For the text-containing cell, return its midpoint in [x, y] coordinate format. 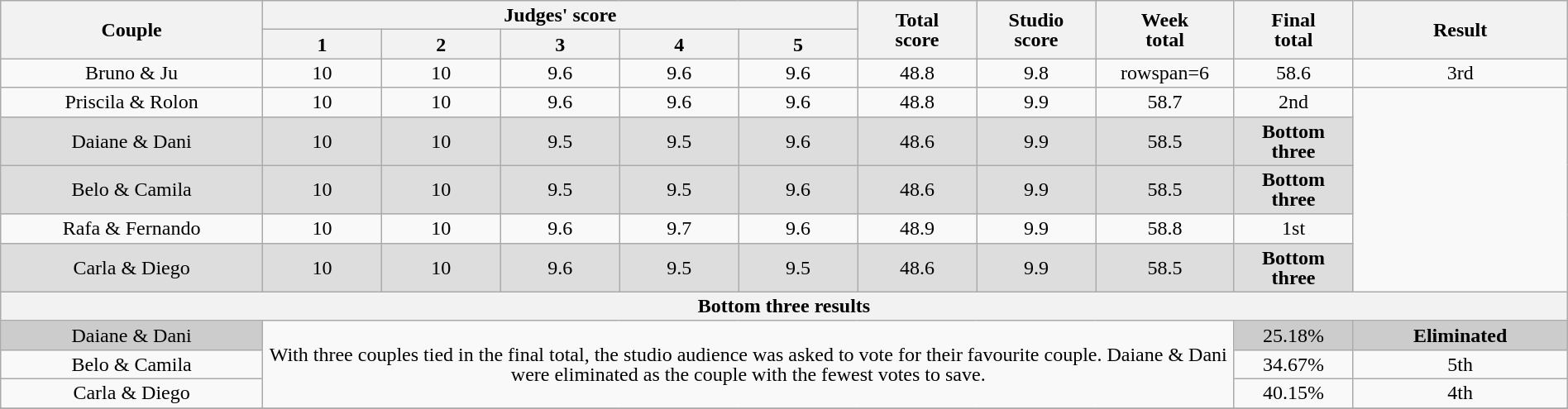
48.9 [917, 228]
1st [1293, 228]
Eliminated [1460, 335]
2nd [1293, 102]
Bruno & Ju [132, 73]
Priscila & Rolon [132, 102]
58.8 [1164, 228]
9.8 [1036, 73]
3 [560, 45]
34.67% [1293, 364]
Judges' score [560, 15]
58.7 [1164, 102]
4th [1460, 393]
Finaltotal [1293, 30]
5th [1460, 364]
Couple [132, 30]
40.15% [1293, 393]
4 [679, 45]
Studioscore [1036, 30]
Totalscore [917, 30]
rowspan=6 [1164, 73]
Weektotal [1164, 30]
1 [322, 45]
58.6 [1293, 73]
25.18% [1293, 335]
5 [798, 45]
3rd [1460, 73]
9.7 [679, 228]
Result [1460, 30]
Rafa & Fernando [132, 228]
Bottom three results [784, 306]
2 [441, 45]
